Pinpoint the cell where the given text exists, returning its (x, y) midpoint coordinate. 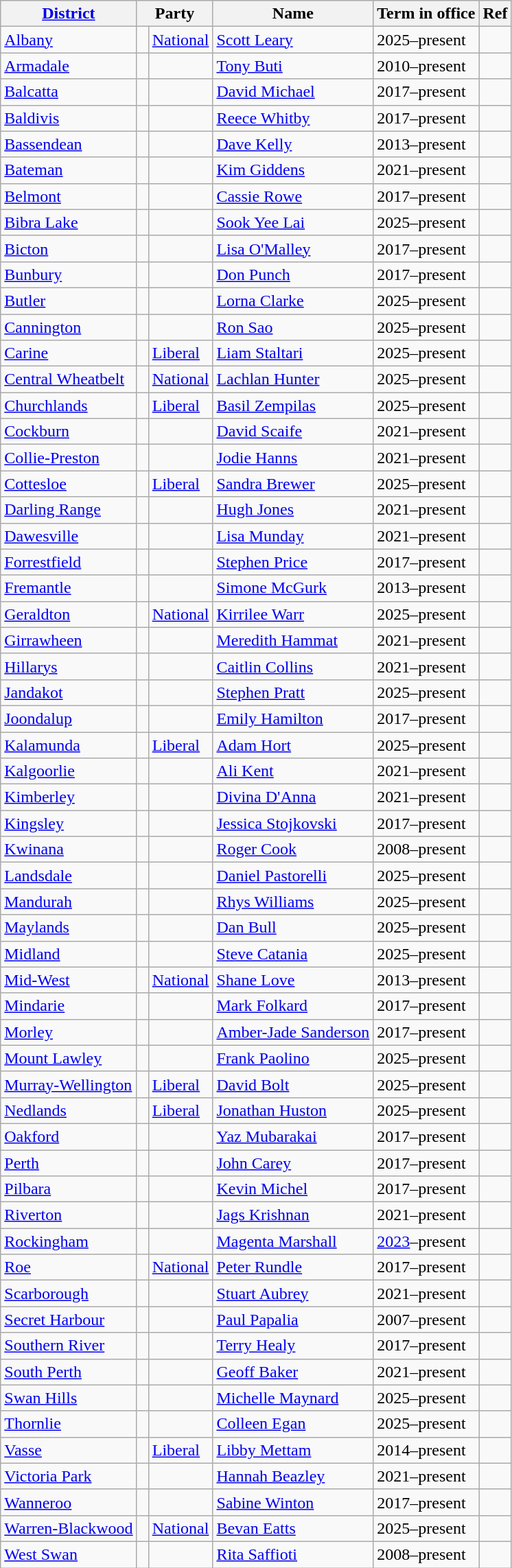
Geoff Baker (293, 1372)
2007–present (426, 1320)
Butler (69, 301)
Baldivis (69, 118)
Yaz Mubarakai (293, 1136)
Warren-Blackwood (69, 1528)
John Carey (293, 1163)
Cottesloe (69, 484)
Carine (69, 353)
Liam Staltari (293, 353)
Pilbara (69, 1189)
Bicton (69, 248)
Emily Hamilton (293, 718)
Lisa Munday (293, 536)
Frank Paolino (293, 1058)
Lachlan Hunter (293, 379)
Jonathan Huston (293, 1110)
Hugh Jones (293, 510)
Rockingham (69, 1241)
Stuart Aubrey (293, 1294)
Kevin Michel (293, 1189)
Divina D'Anna (293, 797)
Amber-Jade Sanderson (293, 1032)
Mandurah (69, 902)
Ref (496, 14)
David Michael (293, 92)
Hannah Beazley (293, 1476)
2014–present (426, 1450)
Southern River (69, 1346)
Colleen Egan (293, 1424)
Roe (69, 1267)
Mark Folkard (293, 1006)
Collie-Preston (69, 458)
Steve Catania (293, 954)
Mount Lawley (69, 1058)
Maylands (69, 928)
Dan Bull (293, 928)
Kimberley (69, 797)
Joondalup (69, 718)
Stephen Pratt (293, 692)
David Scaife (293, 432)
Kim Giddens (293, 170)
Bateman (69, 170)
Armadale (69, 66)
Simone McGurk (293, 588)
David Bolt (293, 1084)
Midland (69, 954)
Sandra Brewer (293, 484)
Bibra Lake (69, 222)
Kwinana (69, 850)
Albany (69, 40)
Lisa O'Malley (293, 248)
Scott Leary (293, 40)
Mindarie (69, 1006)
Jodie Hanns (293, 458)
Balcatta (69, 92)
Swan Hills (69, 1398)
Victoria Park (69, 1476)
Sabine Winton (293, 1502)
South Perth (69, 1372)
Perth (69, 1163)
Libby Mettam (293, 1450)
2010–present (426, 66)
Scarborough (69, 1294)
Bunbury (69, 274)
Daniel Pastorelli (293, 876)
Kalamunda (69, 745)
Caitlin Collins (293, 666)
Michelle Maynard (293, 1398)
Dawesville (69, 536)
Jags Krishnan (293, 1215)
Central Wheatbelt (69, 379)
Magenta Marshall (293, 1241)
Mid-West (69, 980)
Murray-Wellington (69, 1084)
Jandakot (69, 692)
Wanneroo (69, 1502)
Kirrilee Warr (293, 614)
2023–present (426, 1241)
Darling Range (69, 510)
Kingsley (69, 823)
Don Punch (293, 274)
Ali Kent (293, 771)
Sook Yee Lai (293, 222)
Morley (69, 1032)
Roger Cook (293, 850)
Forrestfield (69, 562)
Adam Hort (293, 745)
District (69, 14)
Jessica Stojkovski (293, 823)
Secret Harbour (69, 1320)
Meredith Hammat (293, 640)
Thornlie (69, 1424)
Bassendean (69, 144)
Ron Sao (293, 327)
Oakford (69, 1136)
Terry Healy (293, 1346)
Paul Papalia (293, 1320)
Cassie Rowe (293, 196)
Party (174, 14)
Rita Saffioti (293, 1554)
Bevan Eatts (293, 1528)
West Swan (69, 1554)
Riverton (69, 1215)
Girrawheen (69, 640)
Kalgoorlie (69, 771)
Cockburn (69, 432)
Term in office (426, 14)
Landsdale (69, 876)
Shane Love (293, 980)
Lorna Clarke (293, 301)
Basil Zempilas (293, 406)
Nedlands (69, 1110)
Rhys Williams (293, 902)
Geraldton (69, 614)
Stephen Price (293, 562)
Peter Rundle (293, 1267)
Vasse (69, 1450)
Churchlands (69, 406)
Name (293, 14)
Belmont (69, 196)
Tony Buti (293, 66)
Reece Whitby (293, 118)
Dave Kelly (293, 144)
Cannington (69, 327)
Fremantle (69, 588)
Hillarys (69, 666)
